Provide the (x, y) coordinate of the cell's center where the given text is located.  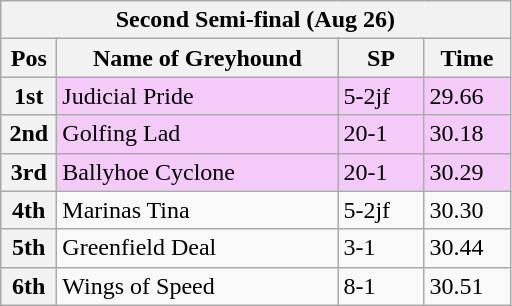
30.18 (467, 134)
30.30 (467, 210)
2nd (29, 134)
Golfing Lad (198, 134)
30.44 (467, 248)
Name of Greyhound (198, 58)
30.29 (467, 172)
6th (29, 286)
5th (29, 248)
1st (29, 96)
Ballyhoe Cyclone (198, 172)
Judicial Pride (198, 96)
SP (381, 58)
Time (467, 58)
29.66 (467, 96)
Wings of Speed (198, 286)
3-1 (381, 248)
Greenfield Deal (198, 248)
8-1 (381, 286)
4th (29, 210)
Second Semi-final (Aug 26) (256, 20)
3rd (29, 172)
Pos (29, 58)
30.51 (467, 286)
Marinas Tina (198, 210)
